For the text-containing cell, return its midpoint in (x, y) coordinate format. 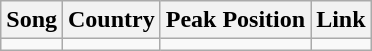
Peak Position (235, 20)
Country (112, 20)
Link (341, 20)
Song (32, 20)
